Scan for the cell matching the given text and deliver its (x, y) coordinate at center. 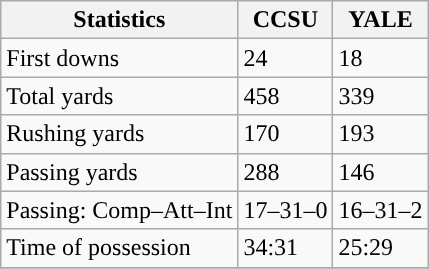
288 (286, 172)
Passing: Comp–Att–Int (120, 210)
Passing yards (120, 172)
CCSU (286, 20)
146 (380, 172)
First downs (120, 58)
34:31 (286, 248)
24 (286, 58)
193 (380, 134)
16–31–2 (380, 210)
17–31–0 (286, 210)
Statistics (120, 20)
458 (286, 96)
YALE (380, 20)
Total yards (120, 96)
Time of possession (120, 248)
18 (380, 58)
Rushing yards (120, 134)
25:29 (380, 248)
170 (286, 134)
339 (380, 96)
